Return (x, y) of the center of cell containing provided text 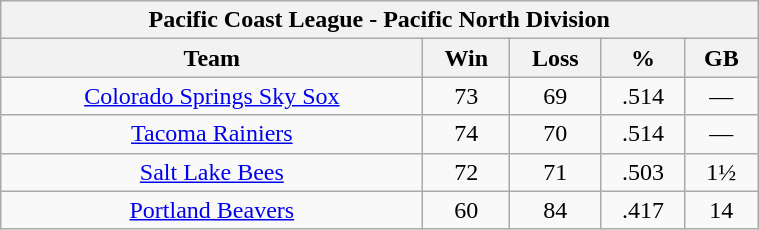
71 (556, 172)
.503 (643, 172)
14 (722, 210)
70 (556, 134)
Salt Lake Bees (212, 172)
Colorado Springs Sky Sox (212, 96)
Win (466, 58)
84 (556, 210)
Loss (556, 58)
Tacoma Rainiers (212, 134)
Team (212, 58)
69 (556, 96)
72 (466, 172)
Pacific Coast League - Pacific North Division (380, 20)
60 (466, 210)
.417 (643, 210)
74 (466, 134)
% (643, 58)
Portland Beavers (212, 210)
1½ (722, 172)
73 (466, 96)
GB (722, 58)
